Pinpoint the cell where the given text exists, returning its [x, y] midpoint coordinate. 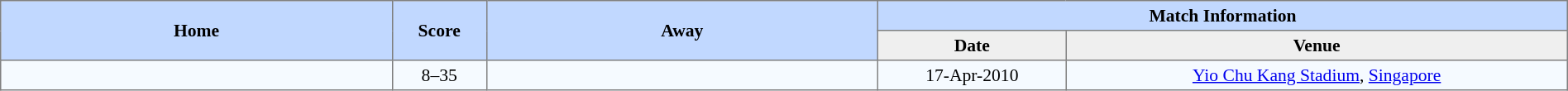
8–35 [439, 75]
17-Apr-2010 [973, 75]
Yio Chu Kang Stadium, Singapore [1317, 75]
Score [439, 31]
Date [973, 45]
Away [682, 31]
Venue [1317, 45]
Home [197, 31]
Match Information [1223, 16]
